Identify which cell holds the provided text, then report its (X, Y) central coordinate. 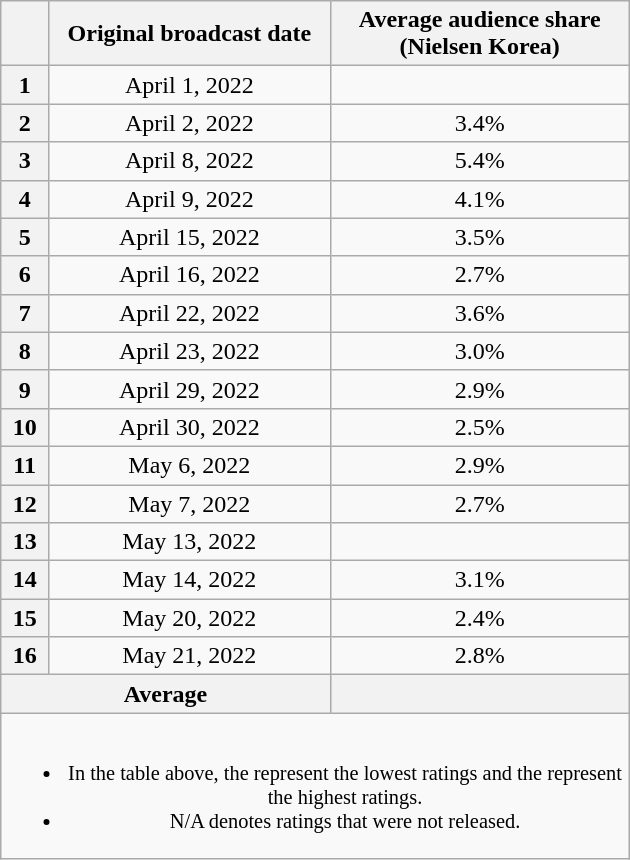
Average audience share(Nielsen Korea) (480, 34)
2.5% (480, 427)
April 16, 2022 (190, 275)
6 (25, 275)
3.4% (480, 123)
April 30, 2022 (190, 427)
2.8% (480, 656)
Average (166, 694)
May 21, 2022 (190, 656)
April 29, 2022 (190, 389)
3.6% (480, 313)
May 14, 2022 (190, 580)
7 (25, 313)
11 (25, 465)
3.1% (480, 580)
1 (25, 85)
13 (25, 542)
5 (25, 237)
April 1, 2022 (190, 85)
April 9, 2022 (190, 199)
April 22, 2022 (190, 313)
May 20, 2022 (190, 618)
May 6, 2022 (190, 465)
2.4% (480, 618)
2 (25, 123)
April 8, 2022 (190, 161)
12 (25, 503)
8 (25, 351)
April 15, 2022 (190, 237)
5.4% (480, 161)
15 (25, 618)
May 13, 2022 (190, 542)
4 (25, 199)
In the table above, the represent the lowest ratings and the represent the highest ratings.N/A denotes ratings that were not released. (315, 786)
April 23, 2022 (190, 351)
16 (25, 656)
9 (25, 389)
April 2, 2022 (190, 123)
May 7, 2022 (190, 503)
10 (25, 427)
3.5% (480, 237)
4.1% (480, 199)
14 (25, 580)
3 (25, 161)
Original broadcast date (190, 34)
3.0% (480, 351)
